Determine the [X, Y] coordinate at the center of the cell enclosing the given text.  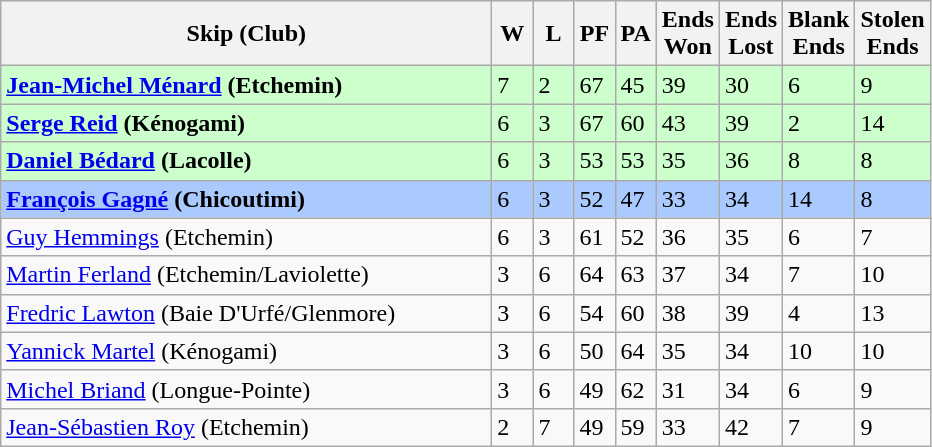
42 [750, 427]
43 [688, 123]
50 [594, 351]
Fredric Lawton (Baie D'Urfé/Glenmore) [246, 313]
PF [594, 34]
François Gagné (Chicoutimi) [246, 199]
54 [594, 313]
30 [750, 85]
L [554, 34]
PA [636, 34]
31 [688, 389]
Daniel Bédard (Lacolle) [246, 161]
45 [636, 85]
Jean-Sébastien Roy (Etchemin) [246, 427]
Stolen Ends [892, 34]
47 [636, 199]
Guy Hemmings (Etchemin) [246, 237]
63 [636, 275]
38 [688, 313]
Serge Reid (Kénogami) [246, 123]
37 [688, 275]
Blank Ends [819, 34]
W [512, 34]
Michel Briand (Longue-Pointe) [246, 389]
13 [892, 313]
59 [636, 427]
Ends Lost [750, 34]
Skip (Club) [246, 34]
4 [819, 313]
61 [594, 237]
Ends Won [688, 34]
Jean-Michel Ménard (Etchemin) [246, 85]
Martin Ferland (Etchemin/Laviolette) [246, 275]
Yannick Martel (Kénogami) [246, 351]
62 [636, 389]
